Provide the [x, y] coordinate of the cell's center where the given text is located.  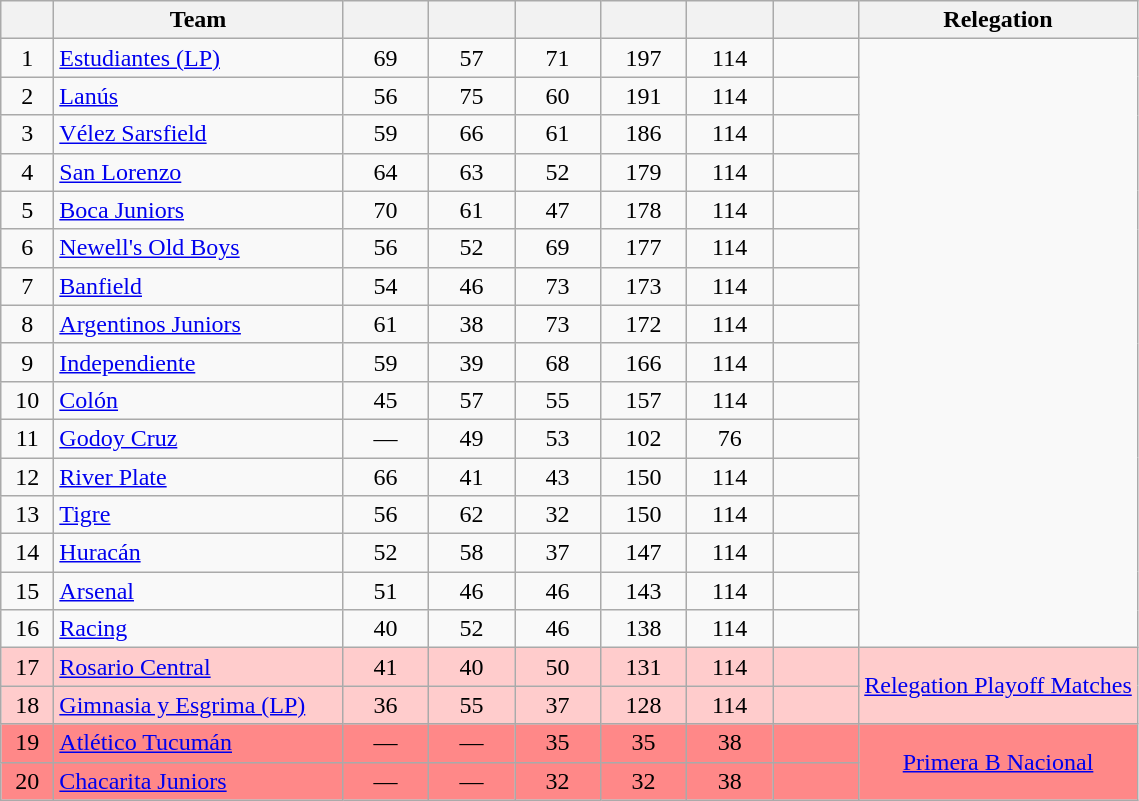
Arsenal [198, 591]
138 [644, 629]
128 [644, 705]
Newell's Old Boys [198, 248]
45 [385, 400]
17 [28, 667]
39 [471, 362]
76 [730, 438]
Tigre [198, 515]
San Lorenzo [198, 172]
173 [644, 286]
Relegation Playoff Matches [998, 686]
102 [644, 438]
Colón [198, 400]
71 [557, 58]
18 [28, 705]
13 [28, 515]
75 [471, 96]
Gimnasia y Esgrima (LP) [198, 705]
12 [28, 477]
20 [28, 781]
172 [644, 324]
Racing [198, 629]
River Plate [198, 477]
177 [644, 248]
63 [471, 172]
64 [385, 172]
Huracán [198, 553]
2 [28, 96]
Estudiantes (LP) [198, 58]
179 [644, 172]
131 [644, 667]
36 [385, 705]
Vélez Sarsfield [198, 134]
9 [28, 362]
51 [385, 591]
4 [28, 172]
166 [644, 362]
43 [557, 477]
47 [557, 210]
10 [28, 400]
Chacarita Juniors [198, 781]
8 [28, 324]
7 [28, 286]
197 [644, 58]
68 [557, 362]
Godoy Cruz [198, 438]
Relegation [998, 20]
Team [198, 20]
53 [557, 438]
178 [644, 210]
70 [385, 210]
60 [557, 96]
49 [471, 438]
Boca Juniors [198, 210]
6 [28, 248]
Lanús [198, 96]
19 [28, 743]
Atlético Tucumán [198, 743]
Independiente [198, 362]
50 [557, 667]
191 [644, 96]
Primera B Nacional [998, 762]
157 [644, 400]
54 [385, 286]
15 [28, 591]
58 [471, 553]
14 [28, 553]
1 [28, 58]
Argentinos Juniors [198, 324]
11 [28, 438]
62 [471, 515]
Rosario Central [198, 667]
3 [28, 134]
143 [644, 591]
5 [28, 210]
186 [644, 134]
147 [644, 553]
16 [28, 629]
Banfield [198, 286]
